Return the [X, Y] coordinate for the center point of the cell that contains the specified text.  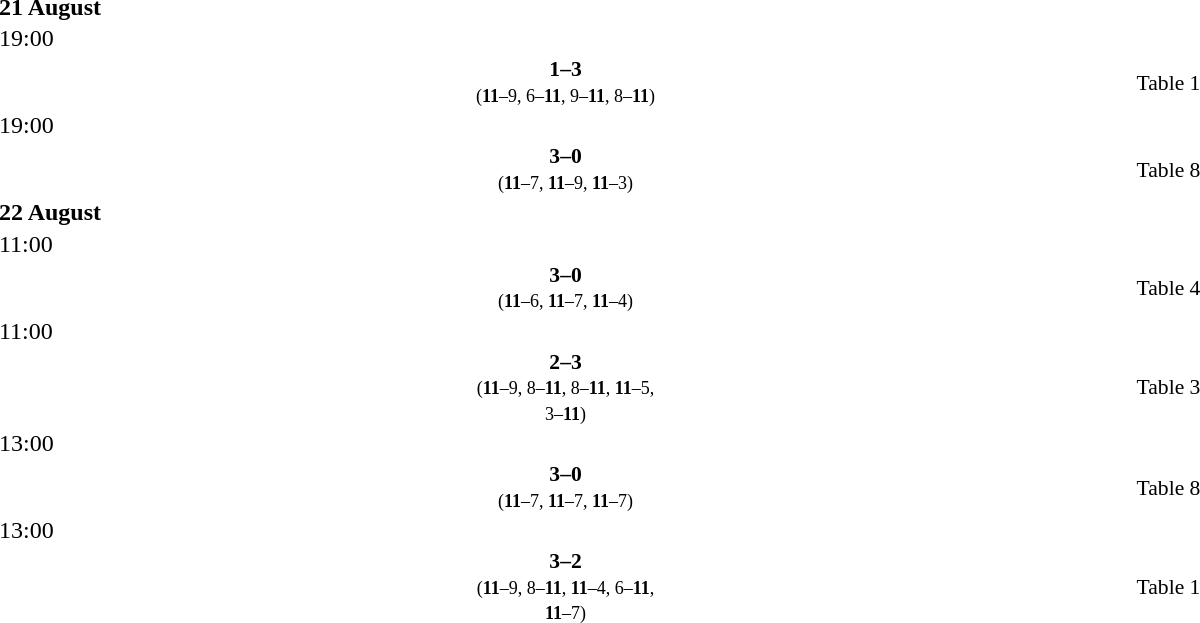
3–0 (11–6, 11–7, 11–4) [566, 287]
3–0 (11–7, 11–9, 11–3) [566, 169]
3–0 (11–7, 11–7, 11–7) [566, 487]
2–3 (11–9, 8–11, 8–11, 11–5, 3–11) [566, 388]
1–3 (11–9, 6–11, 9–11, 8–11) [566, 82]
